Return the (x, y) coordinate for the center point of the cell that contains the specified text.  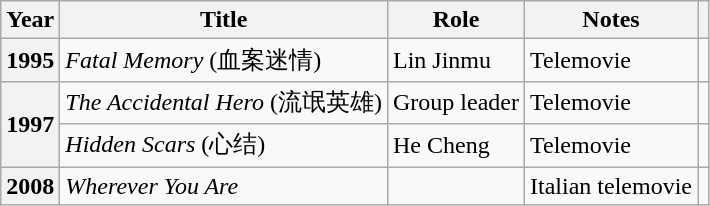
Notes (612, 20)
Wherever You Are (224, 185)
Title (224, 20)
Year (30, 20)
1997 (30, 124)
Group leader (456, 102)
Role (456, 20)
1995 (30, 60)
Fatal Memory (血案迷情) (224, 60)
2008 (30, 185)
Lin Jinmu (456, 60)
He Cheng (456, 146)
Italian telemovie (612, 185)
The Accidental Hero (流氓英雄) (224, 102)
Hidden Scars (心结) (224, 146)
